Pinpoint the cell where the given text exists, returning its [X, Y] midpoint coordinate. 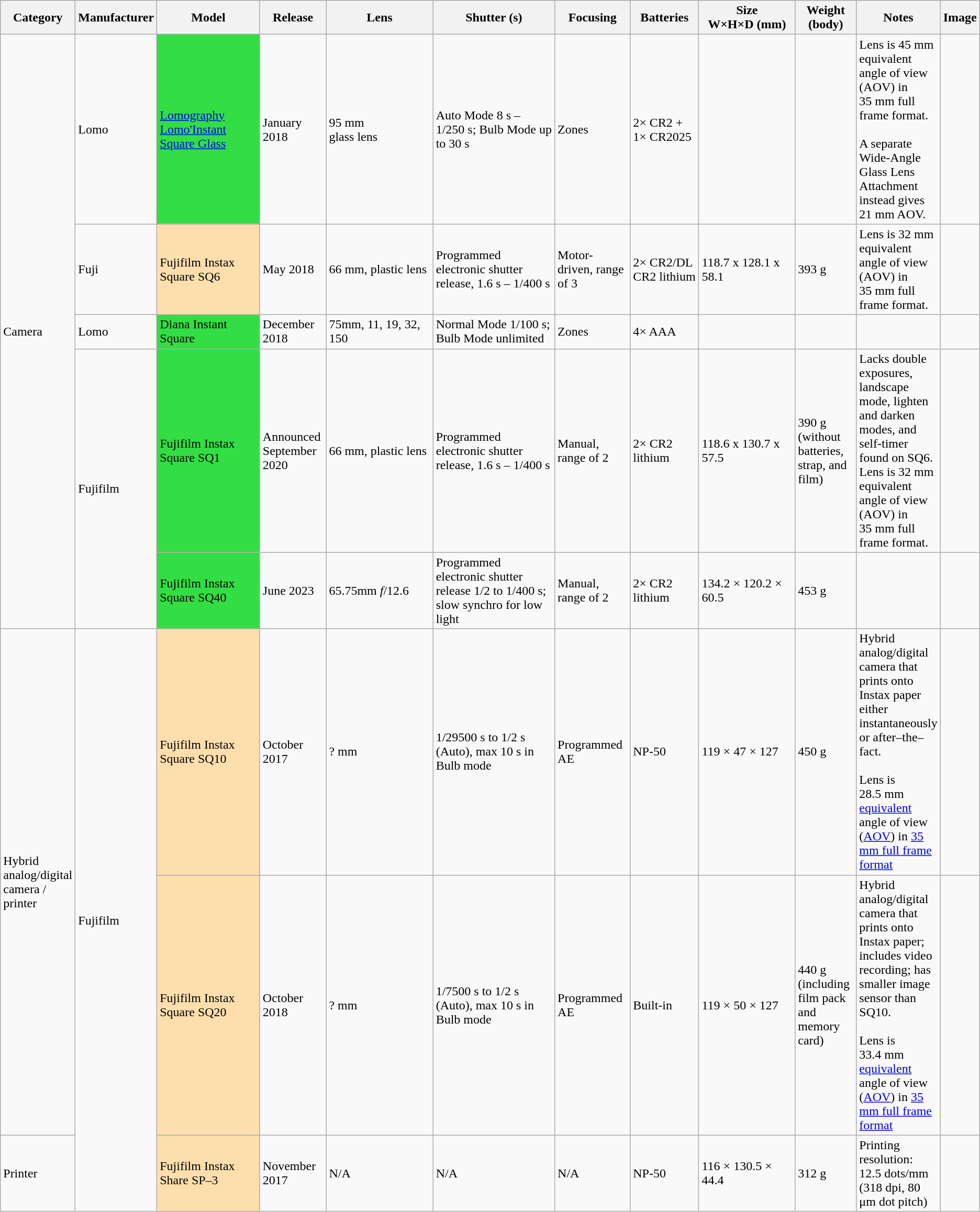
Category [38, 18]
95 mm glass lens [380, 129]
119 × 47 × 127 [747, 752]
Fujifilm Instax Square SQ40 [208, 591]
November 2017 [293, 1173]
1/7500 s to 1/2 s (Auto), max 10 s in Bulb mode [494, 1005]
Fujifilm Instax Square SQ10 [208, 752]
Focusing [593, 18]
1/29500 s to 1/2 s (Auto), max 10 s in Bulb mode [494, 752]
Printer [38, 1173]
Fujifilm Instax Square SQ1 [208, 450]
Camera [38, 332]
Notes [898, 18]
Release [293, 18]
118.7 x 128.1 x 58.1 [747, 269]
134.2 × 120.2 × 60.5 [747, 591]
May 2018 [293, 269]
Auto Mode 8 s – 1/250 s; Bulb Mode up to 30 s [494, 129]
Normal Mode 1/100 s; Bulb Mode unlimited [494, 332]
Manufacturer [116, 18]
Built-in [665, 1005]
June 2023 [293, 591]
453 g [826, 591]
75mm, 11, 19, 32, 150 [380, 332]
Fujifilm Instax Share SP–3 [208, 1173]
Shutter (s) [494, 18]
440 g (including film pack and memory card) [826, 1005]
Fujifilm Instax Square SQ20 [208, 1005]
Fujifilm Instax Square SQ6 [208, 269]
Hybrid analog/digital camera / printer [38, 882]
312 g [826, 1173]
118.6 x 130.7 x 57.5 [747, 450]
393 g [826, 269]
450 g [826, 752]
Programmed electronic shutter release 1/2 to 1/400 s; slow synchro for low light [494, 591]
Weight(body) [826, 18]
Motor-driven, range of 3 [593, 269]
January 2018 [293, 129]
December 2018 [293, 332]
119 × 50 × 127 [747, 1005]
October 2017 [293, 752]
Lens is 45 mm equivalent angle of view (AOV) in 35 mm full frame format.A separate Wide-Angle Glass Lens Attachment instead gives 21 mm AOV. [898, 129]
Diana Instant Square [208, 332]
October 2018 [293, 1005]
Lens is 32 mm equivalent angle of view (AOV) in 35 mm full frame format. [898, 269]
2× CR2/DL CR2 lithium [665, 269]
Batteries [665, 18]
Model [208, 18]
Lens [380, 18]
2× CR2 + 1× CR2025 [665, 129]
116 × 130.5 × 44.4 [747, 1173]
SizeW×H×D (mm) [747, 18]
4× AAA [665, 332]
390 g (without batteries, strap, and film) [826, 450]
65.75mm f/12.6 [380, 591]
Announced September 2020 [293, 450]
Printing resolution: 12.5 dots/mm (318 dpi, 80 μm dot pitch) [898, 1173]
Image [960, 18]
Fuji [116, 269]
Lomography Lomo'Instant Square Glass [208, 129]
